Output the (x, y) coordinate of the center of the cell containing the given text.  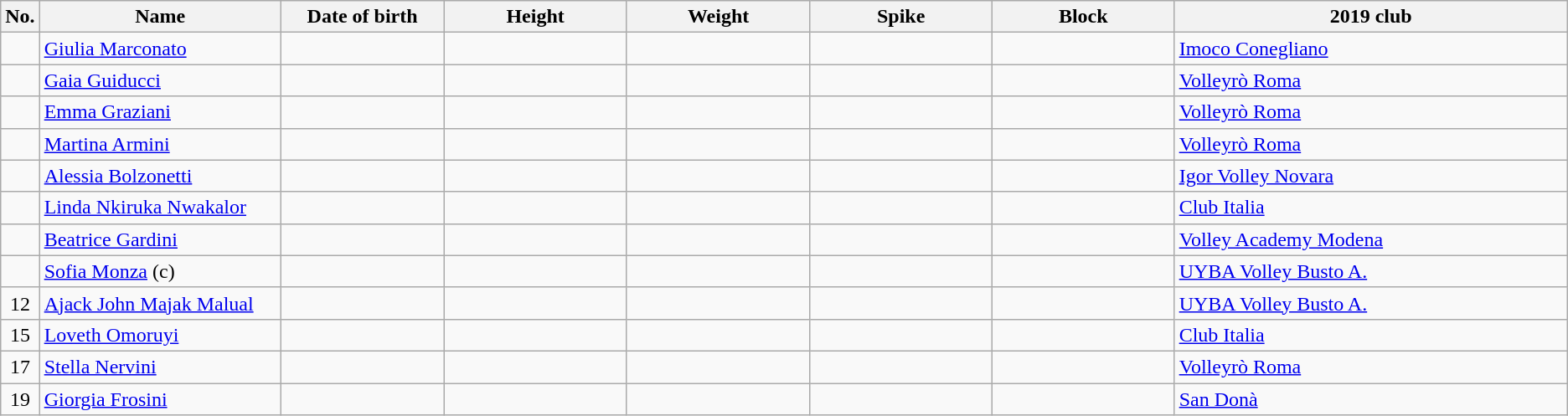
Date of birth (362, 17)
Loveth Omoruyi (160, 335)
Imoco Conegliano (1370, 49)
Giulia Marconato (160, 49)
Emma Graziani (160, 112)
Height (535, 17)
San Donà (1370, 399)
Volley Academy Modena (1370, 239)
2019 club (1370, 17)
Martina Armini (160, 144)
Alessia Bolzonetti (160, 176)
Name (160, 17)
Sofia Monza (c) (160, 271)
Giorgia Frosini (160, 399)
15 (20, 335)
12 (20, 303)
19 (20, 399)
Gaia Guiducci (160, 80)
Linda Nkiruka Nwakalor (160, 208)
Spike (901, 17)
Stella Nervini (160, 367)
No. (20, 17)
Block (1083, 17)
Ajack John Majak Malual (160, 303)
17 (20, 367)
Weight (719, 17)
Beatrice Gardini (160, 239)
Igor Volley Novara (1370, 176)
